Detect which cell encompasses the target text, then output its [X, Y] center coordinate. 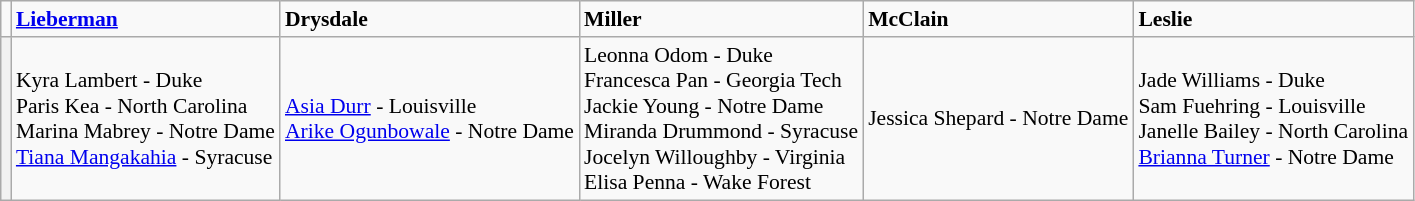
Drysdale [430, 19]
Leslie [1273, 19]
Kyra Lambert - Duke Paris Kea - North Carolina Marina Mabrey - Notre Dame Tiana Mangakahia - Syracuse [146, 118]
McClain [998, 19]
Miller [721, 19]
Asia Durr - Louisville Arike Ogunbowale - Notre Dame [430, 118]
Jade Williams - Duke Sam Fuehring - Louisville Janelle Bailey - North Carolina Brianna Turner - Notre Dame [1273, 118]
Jessica Shepard - Notre Dame [998, 118]
Lieberman [146, 19]
